Output the [X, Y] coordinate of the center of the cell containing the given text.  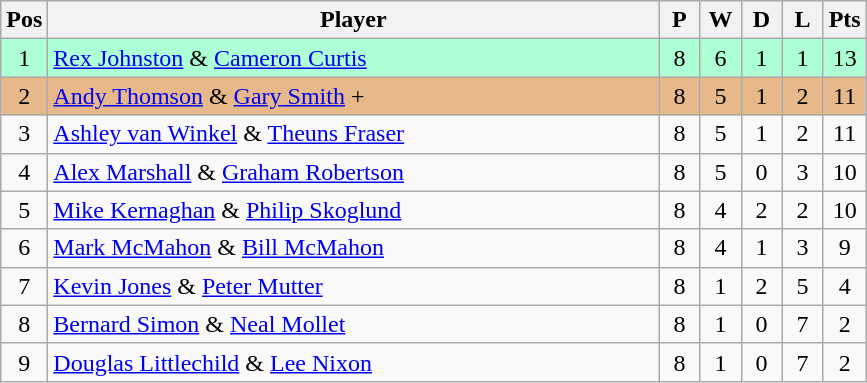
P [680, 20]
Rex Johnston & Cameron Curtis [354, 58]
Pts [844, 20]
Kevin Jones & Peter Mutter [354, 286]
Mike Kernaghan & Philip Skoglund [354, 210]
Mark McMahon & Bill McMahon [354, 248]
L [802, 20]
W [720, 20]
Pos [24, 20]
Player [354, 20]
Ashley van Winkel & Theuns Fraser [354, 134]
D [762, 20]
Andy Thomson & Gary Smith + [354, 96]
Douglas Littlechild & Lee Nixon [354, 362]
13 [844, 58]
Alex Marshall & Graham Robertson [354, 172]
Bernard Simon & Neal Mollet [354, 324]
